Scan for the cell matching the given text and deliver its [x, y] coordinate at center. 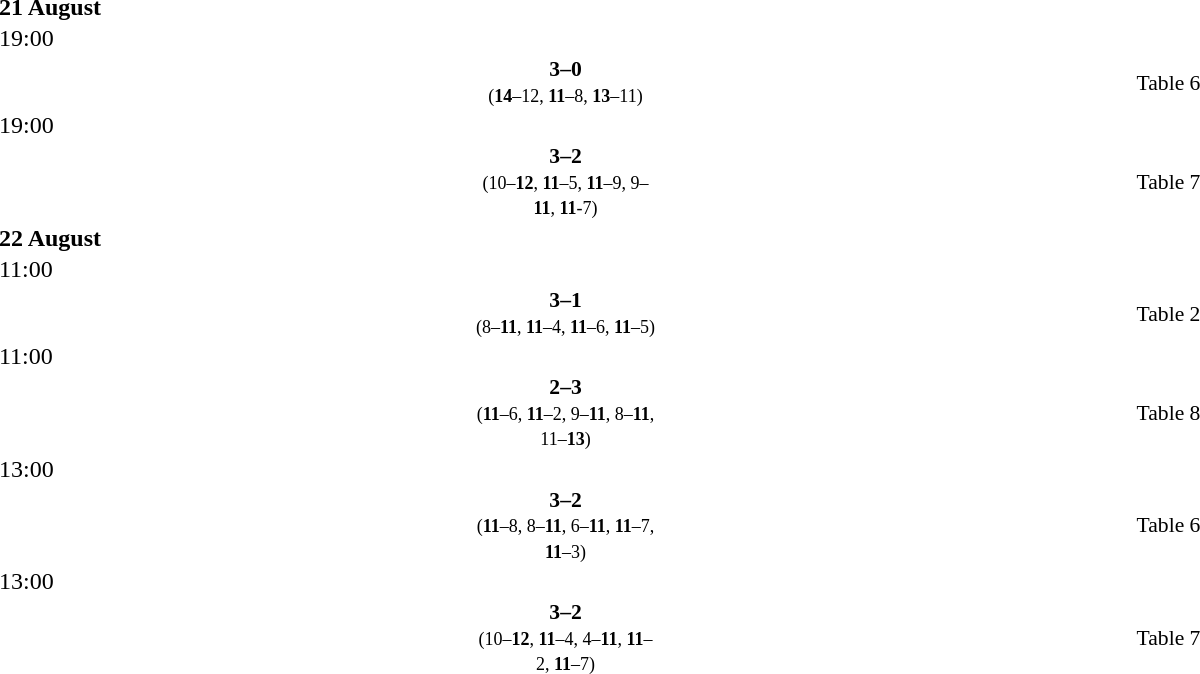
3–2 (10–12, 11–5, 11–9, 9–11, 11-7) [566, 182]
3–1 (8–11, 11–4, 11–6, 11–5) [566, 313]
3–2 (11–8, 8–11, 6–11, 11–7, 11–3) [566, 526]
3–0 (14–12, 11–8, 13–11) [566, 82]
2–3 (11–6, 11–2, 9–11, 8–11, 11–13) [566, 413]
